Scan for the cell matching the given text and deliver its [x, y] coordinate at center. 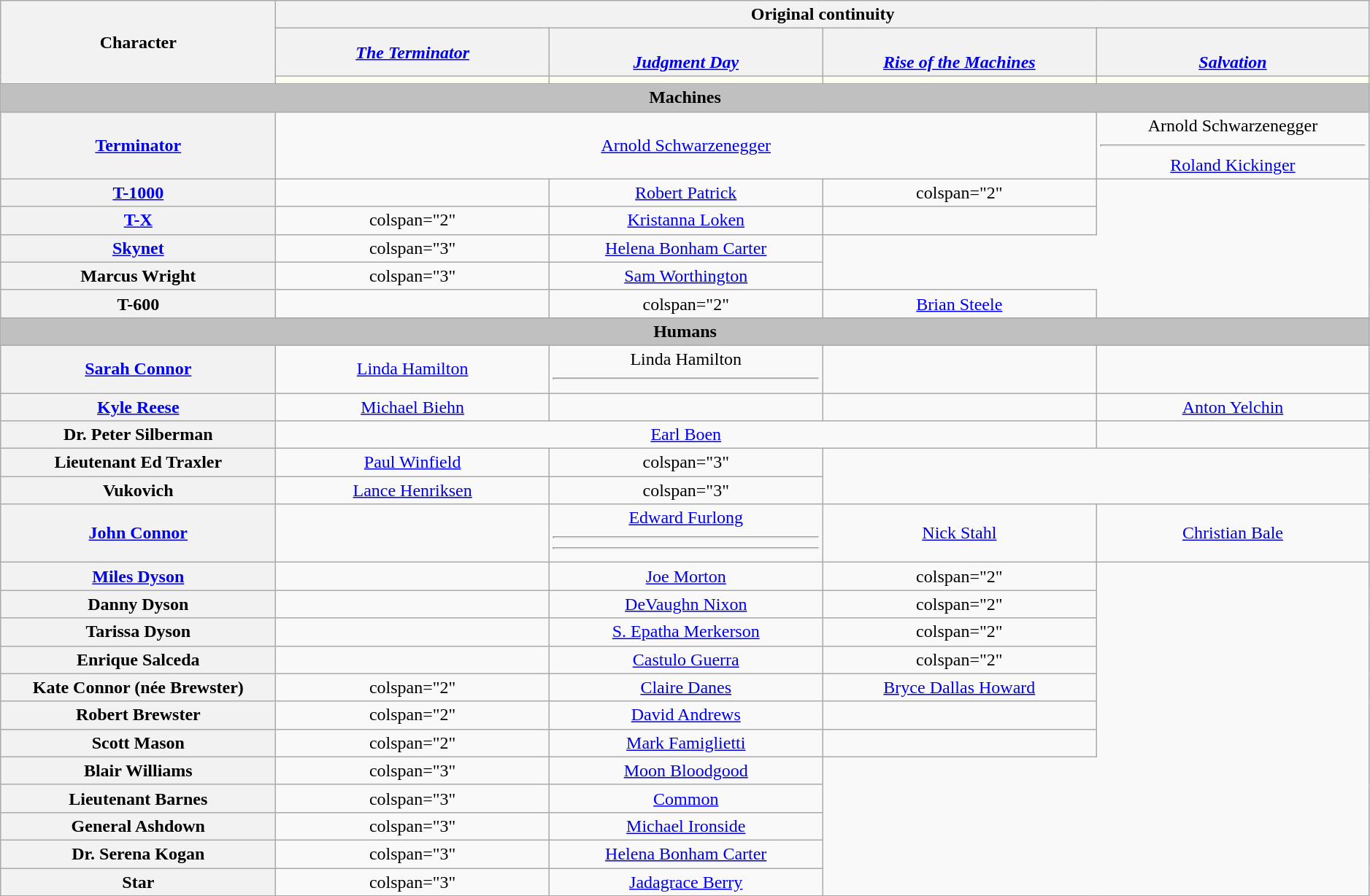
Danny Dyson [139, 604]
Common [686, 798]
Judgment Day [686, 53]
Vukovich [139, 490]
Star [139, 882]
General Ashdown [139, 826]
Edward Furlong [686, 533]
Rise of the Machines [959, 53]
Castulo Guerra [686, 660]
Machines [685, 98]
Moon Bloodgood [686, 771]
Claire Danes [686, 687]
John Connor [139, 533]
Blair Williams [139, 771]
T-X [139, 220]
Mark Famiglietti [686, 743]
T-600 [139, 304]
Michael Biehn [413, 406]
Tarissa Dyson [139, 632]
Terminator [139, 145]
Miles Dyson [139, 576]
Christian Bale [1234, 533]
Sarah Connor [139, 369]
Bryce Dallas Howard [959, 687]
Dr. Serena Kogan [139, 854]
Lieutenant Ed Traxler [139, 463]
Kristanna Loken [686, 220]
Brian Steele [959, 304]
Joe Morton [686, 576]
Humans [685, 331]
Lieutenant Barnes [139, 798]
Scott Mason [139, 743]
Character [139, 42]
Arnold SchwarzeneggerRoland Kickinger [1234, 145]
Jadagrace Berry [686, 882]
Arnold Schwarzenegger [686, 145]
DeVaughn Nixon [686, 604]
Original continuity [823, 15]
T-1000 [139, 193]
Michael Ironside [686, 826]
Salvation [1234, 53]
Paul Winfield [413, 463]
Nick Stahl [959, 533]
Sam Worthington [686, 276]
Enrique Salceda [139, 660]
S. Epatha Merkerson [686, 632]
Marcus Wright [139, 276]
David Andrews [686, 715]
Robert Patrick [686, 193]
Earl Boen [686, 435]
Kyle Reese [139, 406]
Kate Connor (née Brewster) [139, 687]
The Terminator [413, 53]
Dr. Peter Silberman [139, 435]
Anton Yelchin [1234, 406]
Robert Brewster [139, 715]
Skynet [139, 248]
Lance Henriksen [413, 490]
